Detect which cell encompasses the target text, then output its (x, y) center coordinate. 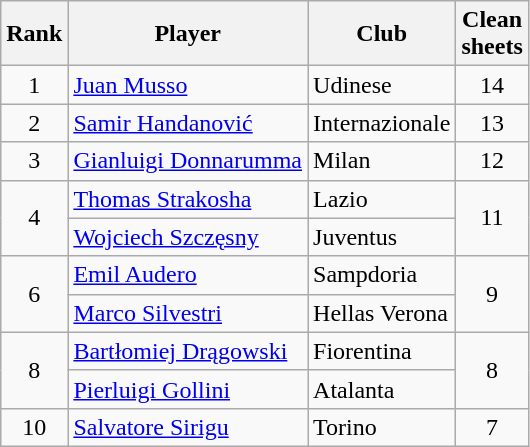
Gianluigi Donnarumma (188, 161)
Atalanta (382, 389)
6 (34, 294)
4 (34, 218)
7 (492, 427)
Sampdoria (382, 275)
Pierluigi Gollini (188, 389)
Torino (382, 427)
Juventus (382, 237)
Fiorentina (382, 351)
Club (382, 34)
2 (34, 123)
1 (34, 85)
Milan (382, 161)
Internazionale (382, 123)
Emil Audero (188, 275)
Lazio (382, 199)
Rank (34, 34)
3 (34, 161)
Cleansheets (492, 34)
Thomas Strakosha (188, 199)
Udinese (382, 85)
Marco Silvestri (188, 313)
11 (492, 218)
Juan Musso (188, 85)
14 (492, 85)
Bartłomiej Drągowski (188, 351)
12 (492, 161)
Wojciech Szczęsny (188, 237)
Samir Handanović (188, 123)
Player (188, 34)
Salvatore Sirigu (188, 427)
10 (34, 427)
9 (492, 294)
Hellas Verona (382, 313)
13 (492, 123)
